Detect which cell encompasses the target text, then output its [X, Y] center coordinate. 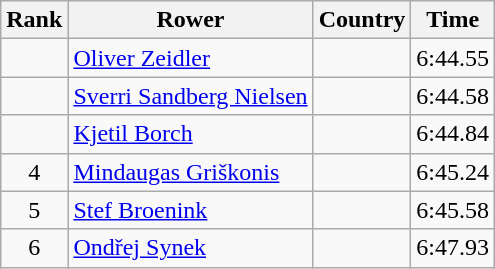
Time [453, 20]
6:45.58 [453, 210]
6:44.55 [453, 58]
Stef Broenink [190, 210]
Oliver Zeidler [190, 58]
6:45.24 [453, 172]
5 [34, 210]
Kjetil Borch [190, 134]
Rank [34, 20]
6:44.58 [453, 96]
Rower [190, 20]
Sverri Sandberg Nielsen [190, 96]
Country [362, 20]
Ondřej Synek [190, 248]
6:47.93 [453, 248]
6:44.84 [453, 134]
4 [34, 172]
6 [34, 248]
Mindaugas Griškonis [190, 172]
